Search for the cell housing the specified text and yield its [X, Y] center coordinate. 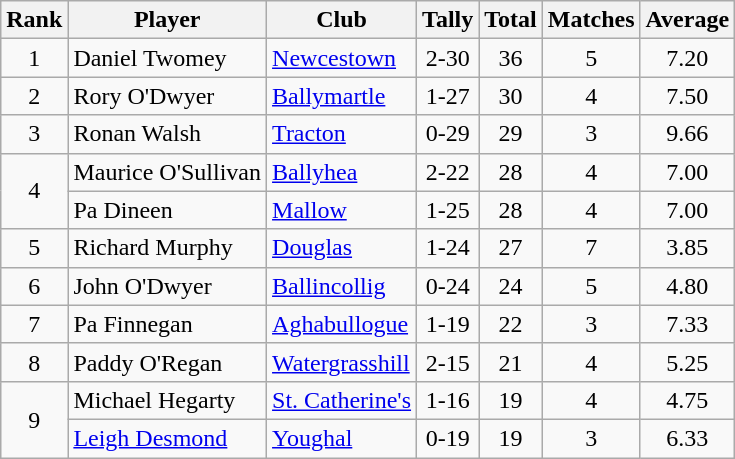
Watergrasshill [342, 362]
9 [34, 419]
Ronan Walsh [168, 134]
John O'Dwyer [168, 286]
Rory O'Dwyer [168, 96]
Club [342, 20]
Ballymartle [342, 96]
22 [511, 324]
Douglas [342, 248]
1-19 [448, 324]
0-29 [448, 134]
Aghabullogue [342, 324]
9.66 [688, 134]
8 [34, 362]
6.33 [688, 438]
Ballincollig [342, 286]
Ballyhea [342, 172]
Richard Murphy [168, 248]
Total [511, 20]
4.80 [688, 286]
Average [688, 20]
Maurice O'Sullivan [168, 172]
0-24 [448, 286]
Michael Hegarty [168, 400]
36 [511, 58]
1-25 [448, 210]
Tracton [342, 134]
Tally [448, 20]
1-24 [448, 248]
Leigh Desmond [168, 438]
Pa Finnegan [168, 324]
7.50 [688, 96]
0-19 [448, 438]
Matches [591, 20]
Newcestown [342, 58]
7.20 [688, 58]
1-16 [448, 400]
27 [511, 248]
2-22 [448, 172]
St. Catherine's [342, 400]
Youghal [342, 438]
7.33 [688, 324]
Daniel Twomey [168, 58]
24 [511, 286]
6 [34, 286]
Rank [34, 20]
2-15 [448, 362]
2-30 [448, 58]
29 [511, 134]
3.85 [688, 248]
21 [511, 362]
4.75 [688, 400]
Paddy O'Regan [168, 362]
1-27 [448, 96]
30 [511, 96]
Mallow [342, 210]
1 [34, 58]
2 [34, 96]
Pa Dineen [168, 210]
Player [168, 20]
5.25 [688, 362]
